Capture the cell that displays the provided text and extract its [x, y] central coordinate. 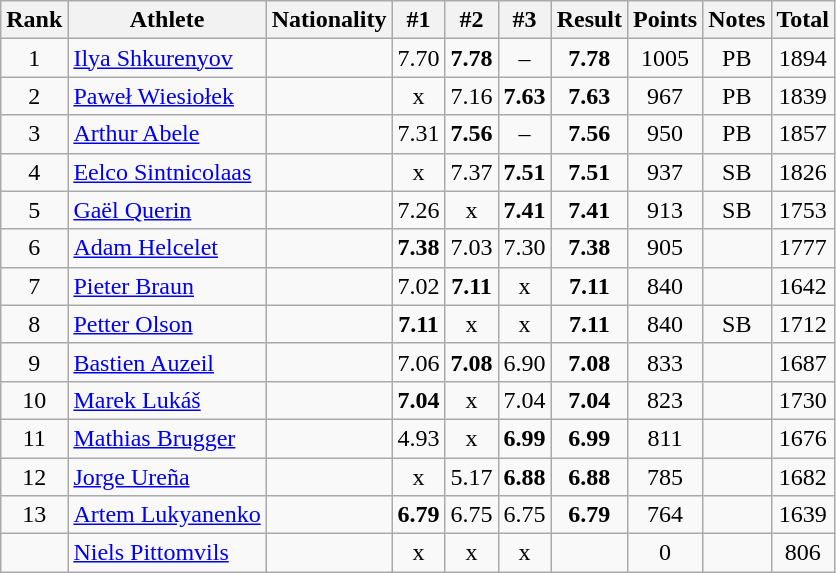
1777 [803, 248]
950 [666, 134]
Bastien Auzeil [167, 362]
4.93 [418, 438]
1894 [803, 58]
7.03 [472, 248]
5 [34, 210]
833 [666, 362]
913 [666, 210]
Jorge Ureña [167, 477]
1730 [803, 400]
1712 [803, 324]
Rank [34, 20]
Niels Pittomvils [167, 553]
1839 [803, 96]
Marek Lukáš [167, 400]
806 [803, 553]
Notes [737, 20]
Total [803, 20]
1687 [803, 362]
Pieter Braun [167, 286]
1826 [803, 172]
811 [666, 438]
0 [666, 553]
7.02 [418, 286]
Paweł Wiesiołek [167, 96]
7.30 [524, 248]
13 [34, 515]
Eelco Sintnicolaas [167, 172]
967 [666, 96]
7.31 [418, 134]
Result [589, 20]
7.26 [418, 210]
905 [666, 248]
Arthur Abele [167, 134]
7.37 [472, 172]
7 [34, 286]
Nationality [329, 20]
1642 [803, 286]
6.90 [524, 362]
#3 [524, 20]
1682 [803, 477]
764 [666, 515]
#2 [472, 20]
Adam Helcelet [167, 248]
9 [34, 362]
7.16 [472, 96]
Gaël Querin [167, 210]
Petter Olson [167, 324]
8 [34, 324]
10 [34, 400]
Artem Lukyanenko [167, 515]
12 [34, 477]
785 [666, 477]
Ilya Shkurenyov [167, 58]
1 [34, 58]
#1 [418, 20]
11 [34, 438]
823 [666, 400]
1676 [803, 438]
1753 [803, 210]
1639 [803, 515]
1857 [803, 134]
Points [666, 20]
4 [34, 172]
7.06 [418, 362]
Mathias Brugger [167, 438]
3 [34, 134]
937 [666, 172]
2 [34, 96]
6 [34, 248]
1005 [666, 58]
Athlete [167, 20]
5.17 [472, 477]
7.70 [418, 58]
